Return the (x, y) coordinate for the center point of the cell that contains the specified text.  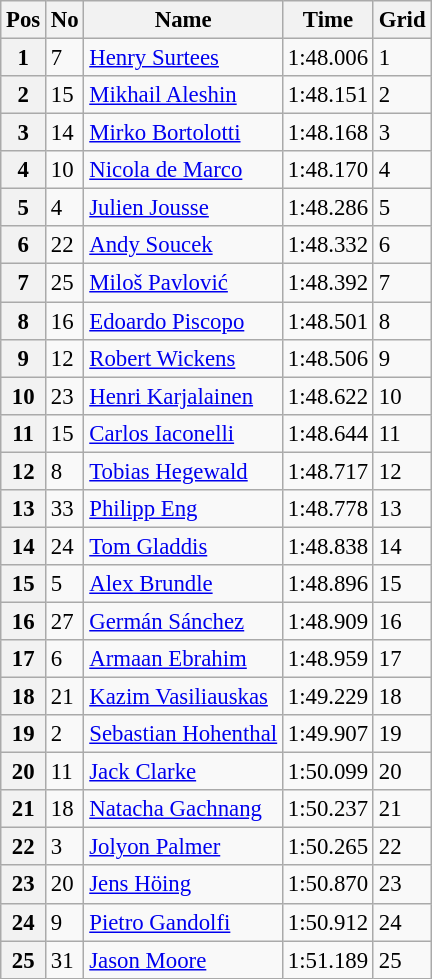
1:48.909 (328, 621)
1:48.286 (328, 208)
1:50.912 (328, 922)
Philipp Eng (184, 509)
Mikhail Aleshin (184, 95)
1:48.332 (328, 245)
31 (65, 960)
1:48.959 (328, 659)
1:48.644 (328, 433)
Name (184, 20)
1:48.392 (328, 283)
Julien Jousse (184, 208)
1:51.189 (328, 960)
No (65, 20)
Pietro Gandolfi (184, 922)
33 (65, 509)
Natacha Gachnang (184, 809)
1:49.229 (328, 697)
1:48.896 (328, 584)
1:50.237 (328, 809)
27 (65, 621)
1:48.622 (328, 396)
1:48.170 (328, 170)
1:48.838 (328, 546)
Tobias Hegewald (184, 471)
Mirko Bortolotti (184, 133)
Jason Moore (184, 960)
Kazim Vasiliauskas (184, 697)
1:48.006 (328, 58)
Alex Brundle (184, 584)
Grid (402, 20)
Jack Clarke (184, 772)
1:48.778 (328, 509)
Armaan Ebrahim (184, 659)
1:48.151 (328, 95)
Miloš Pavlović (184, 283)
Robert Wickens (184, 358)
1:48.506 (328, 358)
1:50.870 (328, 885)
1:48.717 (328, 471)
Carlos Iaconelli (184, 433)
Henri Karjalainen (184, 396)
Sebastian Hohenthal (184, 734)
Edoardo Piscopo (184, 321)
1:48.501 (328, 321)
1:50.099 (328, 772)
Tom Gladdis (184, 546)
Pos (24, 20)
Germán Sánchez (184, 621)
1:48.168 (328, 133)
Jolyon Palmer (184, 847)
Jens Höing (184, 885)
Nicola de Marco (184, 170)
Henry Surtees (184, 58)
1:50.265 (328, 847)
1:49.907 (328, 734)
Andy Soucek (184, 245)
Time (328, 20)
